Return the [X, Y] coordinate for the center point of the cell that contains the specified text.  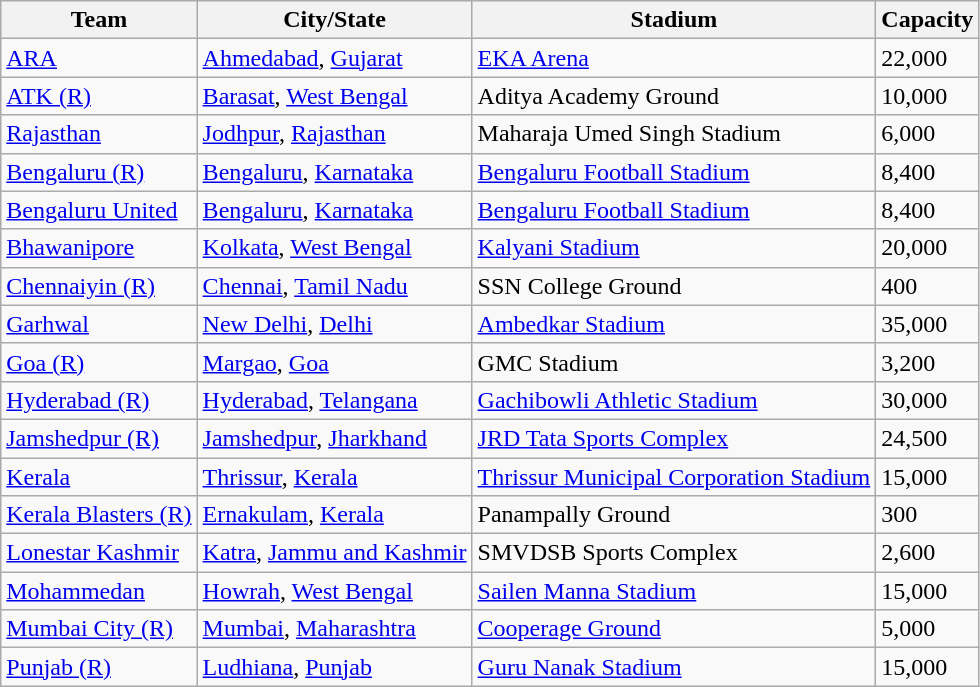
2,600 [928, 553]
Thrissur, Kerala [334, 477]
City/State [334, 20]
Howrah, West Bengal [334, 591]
35,000 [928, 324]
Rajasthan [99, 134]
10,000 [928, 96]
24,500 [928, 438]
EKA Arena [674, 58]
Jamshedpur (R) [99, 438]
Sailen Manna Stadium [674, 591]
Katra, Jammu and Kashmir [334, 553]
Ahmedabad, Gujarat [334, 58]
Bengaluru (R) [99, 172]
Aditya Academy Ground [674, 96]
ARA [99, 58]
JRD Tata Sports Complex [674, 438]
400 [928, 286]
Stadium [674, 20]
Kalyani Stadium [674, 248]
Kerala Blasters (R) [99, 515]
Ernakulam, Kerala [334, 515]
Mumbai City (R) [99, 629]
Capacity [928, 20]
300 [928, 515]
Ambedkar Stadium [674, 324]
Chennaiyin (R) [99, 286]
ATK (R) [99, 96]
22,000 [928, 58]
Maharaja Umed Singh Stadium [674, 134]
SSN College Ground [674, 286]
Margao, Goa [334, 362]
Garhwal [99, 324]
Cooperage Ground [674, 629]
Gachibowli Athletic Stadium [674, 400]
Goa (R) [99, 362]
Ludhiana, Punjab [334, 667]
Jodhpur, Rajasthan [334, 134]
Mohammedan [99, 591]
5,000 [928, 629]
30,000 [928, 400]
6,000 [928, 134]
New Delhi, Delhi [334, 324]
Kerala [99, 477]
Hyderabad, Telangana [334, 400]
Chennai, Tamil Nadu [334, 286]
Bhawanipore [99, 248]
Guru Nanak Stadium [674, 667]
Thrissur Municipal Corporation Stadium [674, 477]
Lonestar Kashmir [99, 553]
Jamshedpur, Jharkhand [334, 438]
3,200 [928, 362]
GMC Stadium [674, 362]
Team [99, 20]
Punjab (R) [99, 667]
Bengaluru United [99, 210]
Hyderabad (R) [99, 400]
20,000 [928, 248]
SMVDSB Sports Complex [674, 553]
Mumbai, Maharashtra [334, 629]
Barasat, West Bengal [334, 96]
Panampally Ground [674, 515]
Kolkata, West Bengal [334, 248]
